Provide the [X, Y] coordinate of the cell's center where the given text is located.  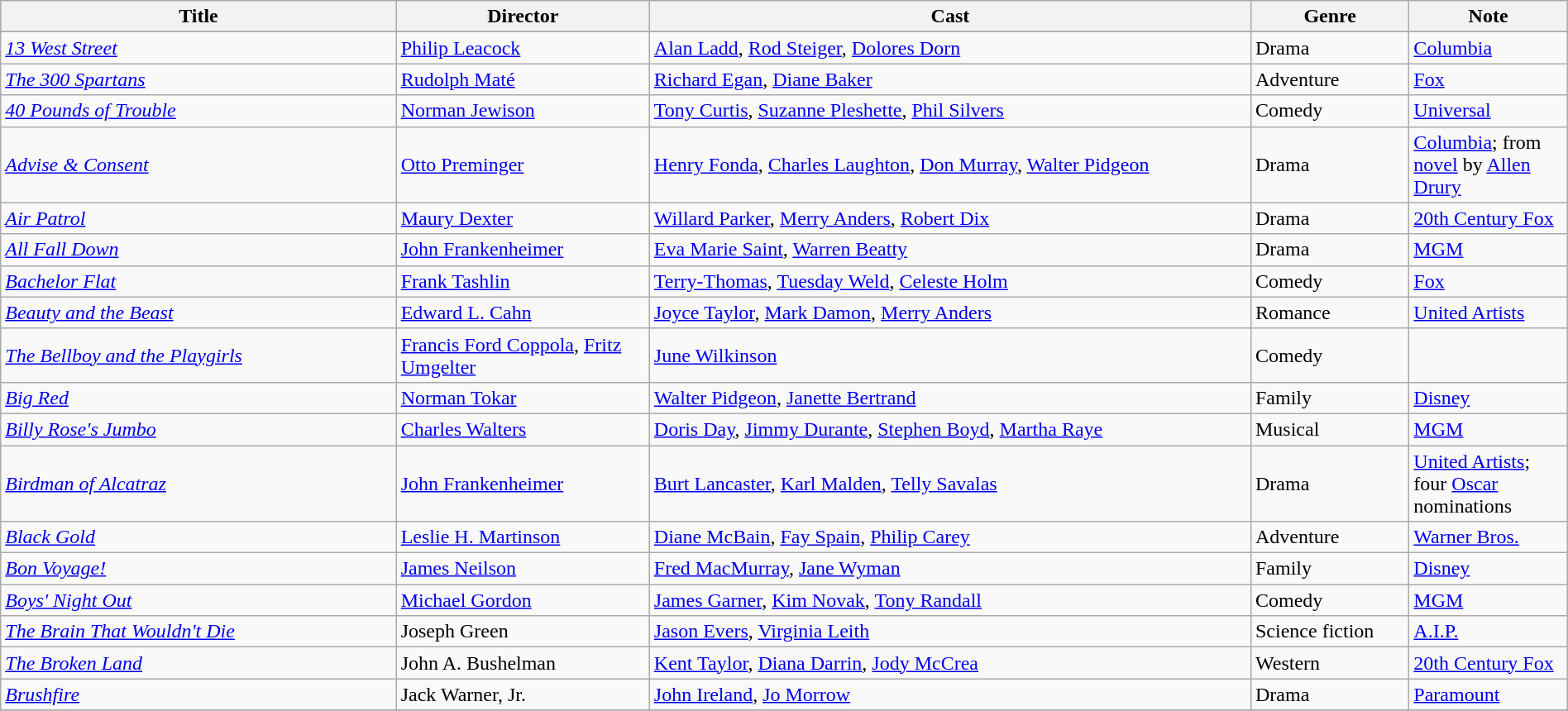
Norman Jewison [523, 111]
Charles Walters [523, 429]
The Broken Land [198, 663]
Edward L. Cahn [523, 313]
United Artists [1489, 313]
Warner Bros. [1489, 537]
Frank Tashlin [523, 281]
Richard Egan, Diane Baker [949, 79]
Alan Ladd, Rod Steiger, Dolores Dorn [949, 48]
Rudolph Maté [523, 79]
Francis Ford Coppola, Fritz Umgelter [523, 355]
Henry Fonda, Charles Laughton, Don Murray, Walter Pidgeon [949, 165]
Joseph Green [523, 632]
All Fall Down [198, 250]
13 West Street [198, 48]
A.I.P. [1489, 632]
Boys' Night Out [198, 600]
Science fiction [1330, 632]
Title [198, 17]
Western [1330, 663]
James Garner, Kim Novak, Tony Randall [949, 600]
Note [1489, 17]
Musical [1330, 429]
Advise & Consent [198, 165]
Eva Marie Saint, Warren Beatty [949, 250]
John Ireland, Jo Morrow [949, 694]
Kent Taylor, Diana Darrin, Jody McCrea [949, 663]
Diane McBain, Fay Spain, Philip Carey [949, 537]
Tony Curtis, Suzanne Pleshette, Phil Silvers [949, 111]
Michael Gordon [523, 600]
Leslie H. Martinson [523, 537]
Norman Tokar [523, 398]
Cast [949, 17]
Joyce Taylor, Mark Damon, Merry Anders [949, 313]
Doris Day, Jimmy Durante, Stephen Boyd, Martha Raye [949, 429]
The Brain That Wouldn't Die [198, 632]
Jack Warner, Jr. [523, 694]
Terry-Thomas, Tuesday Weld, Celeste Holm [949, 281]
Philip Leacock [523, 48]
40 Pounds of Trouble [198, 111]
Fred MacMurray, Jane Wyman [949, 569]
Burt Lancaster, Karl Malden, Telly Savalas [949, 483]
Air Patrol [198, 218]
June Wilkinson [949, 355]
Maury Dexter [523, 218]
United Artists; four Oscar nominations [1489, 483]
Bon Voyage! [198, 569]
John A. Bushelman [523, 663]
Willard Parker, Merry Anders, Robert Dix [949, 218]
Big Red [198, 398]
Columbia [1489, 48]
Birdman of Alcatraz [198, 483]
The Bellboy and the Playgirls [198, 355]
Genre [1330, 17]
Otto Preminger [523, 165]
Black Gold [198, 537]
Beauty and the Beast [198, 313]
Bachelor Flat [198, 281]
Jason Evers, Virginia Leith [949, 632]
Brushfire [198, 694]
Universal [1489, 111]
Walter Pidgeon, Janette Bertrand [949, 398]
Billy Rose's Jumbo [198, 429]
The 300 Spartans [198, 79]
James Neilson [523, 569]
Columbia; from novel by Allen Drury [1489, 165]
Paramount [1489, 694]
Director [523, 17]
Romance [1330, 313]
